For the text-containing cell, return its midpoint in [X, Y] coordinate format. 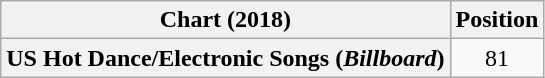
US Hot Dance/Electronic Songs (Billboard) [226, 58]
Chart (2018) [226, 20]
Position [497, 20]
81 [497, 58]
